Extract the [X, Y] coordinate from the center of the cell holding the provided text.  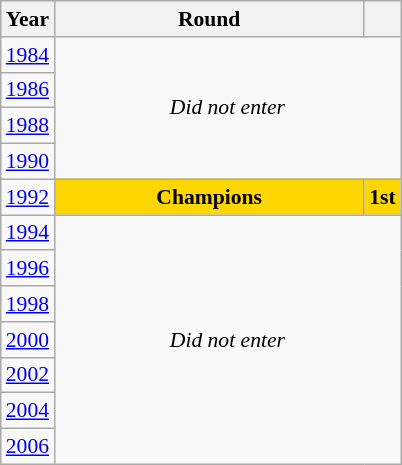
1994 [28, 233]
2004 [28, 411]
1984 [28, 55]
Round [209, 19]
1996 [28, 269]
1st [382, 197]
1992 [28, 197]
1988 [28, 126]
1998 [28, 304]
2000 [28, 340]
Champions [209, 197]
Year [28, 19]
2002 [28, 375]
2006 [28, 447]
1990 [28, 162]
1986 [28, 90]
